From the cell containing the given text, extract its center point as [x, y] coordinate. 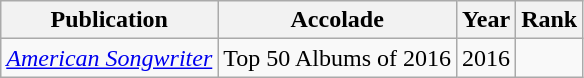
Year [486, 20]
Publication [110, 20]
2016 [486, 58]
Top 50 Albums of 2016 [338, 58]
Rank [550, 20]
American Songwriter [110, 58]
Accolade [338, 20]
